Search for the cell housing the specified text and yield its (x, y) center coordinate. 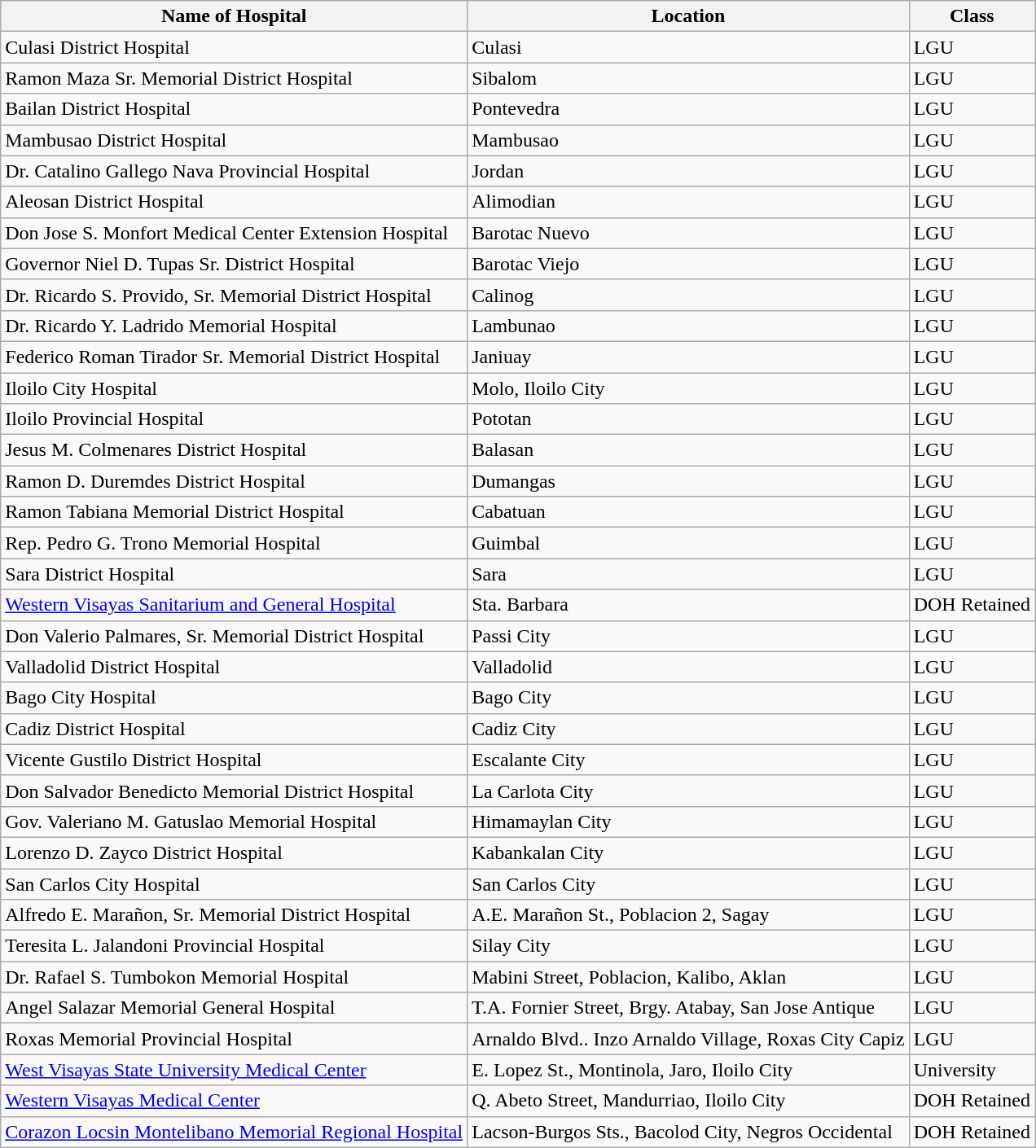
Alimodian (688, 202)
Aleosan District Hospital (235, 202)
Sara (688, 574)
Mambusao District Hospital (235, 140)
A.E. Marañon St., Poblacion 2, Sagay (688, 915)
Lacson-Burgos Sts., Bacolod City, Negros Occidental (688, 1132)
Location (688, 16)
Lorenzo D. Zayco District Hospital (235, 852)
Culasi (688, 47)
Silay City (688, 946)
San Carlos City (688, 883)
Guimbal (688, 543)
Valladolid District Hospital (235, 667)
E. Lopez St., Montinola, Jaro, Iloilo City (688, 1070)
Sara District Hospital (235, 574)
Ramon Tabiana Memorial District Hospital (235, 512)
Name of Hospital (235, 16)
Ramon D. Duremdes District Hospital (235, 481)
Dumangas (688, 481)
Don Valerio Palmares, Sr. Memorial District Hospital (235, 636)
Dr. Ricardo Y. Ladrido Memorial Hospital (235, 326)
Kabankalan City (688, 852)
Iloilo City Hospital (235, 388)
Roxas Memorial Provincial Hospital (235, 1039)
Arnaldo Blvd.. Inzo Arnaldo Village, Roxas City Capiz (688, 1039)
Federico Roman Tirador Sr. Memorial District Hospital (235, 357)
Dr. Rafael S. Tumbokon Memorial Hospital (235, 977)
Governor Niel D. Tupas Sr. District Hospital (235, 264)
Bago City Hospital (235, 698)
Pontevedra (688, 109)
Molo, Iloilo City (688, 388)
Lambunao (688, 326)
Don Jose S. Monfort Medical Center Extension Hospital (235, 233)
Dr. Ricardo S. Provido, Sr. Memorial District Hospital (235, 295)
Don Salvador Benedicto Memorial District Hospital (235, 791)
T.A. Fornier Street, Brgy. Atabay, San Jose Antique (688, 1008)
Barotac Viejo (688, 264)
Passi City (688, 636)
Vicente Gustilo District Hospital (235, 760)
Bailan District Hospital (235, 109)
Himamaylan City (688, 822)
Balasan (688, 450)
Pototan (688, 419)
Jesus M. Colmenares District Hospital (235, 450)
Angel Salazar Memorial General Hospital (235, 1008)
Iloilo Provincial Hospital (235, 419)
Mabini Street, Poblacion, Kalibo, Aklan (688, 977)
San Carlos City Hospital (235, 883)
Ramon Maza Sr. Memorial District Hospital (235, 78)
Cabatuan (688, 512)
Culasi District Hospital (235, 47)
Escalante City (688, 760)
Mambusao (688, 140)
Calinog (688, 295)
Western Visayas Sanitarium and General Hospital (235, 605)
Bago City (688, 698)
Q. Abeto Street, Mandurriao, Iloilo City (688, 1101)
University (972, 1070)
Class (972, 16)
Valladolid (688, 667)
Cadiz District Hospital (235, 729)
Barotac Nuevo (688, 233)
Janiuay (688, 357)
Teresita L. Jalandoni Provincial Hospital (235, 946)
West Visayas State University Medical Center (235, 1070)
Rep. Pedro G. Trono Memorial Hospital (235, 543)
Jordan (688, 171)
Sibalom (688, 78)
Western Visayas Medical Center (235, 1101)
Alfredo E. Marañon, Sr. Memorial District Hospital (235, 915)
Gov. Valeriano M. Gatuslao Memorial Hospital (235, 822)
Sta. Barbara (688, 605)
Cadiz City (688, 729)
Dr. Catalino Gallego Nava Provincial Hospital (235, 171)
Corazon Locsin Montelibano Memorial Regional Hospital (235, 1132)
La Carlota City (688, 791)
